Capture the cell that displays the provided text and extract its (x, y) central coordinate. 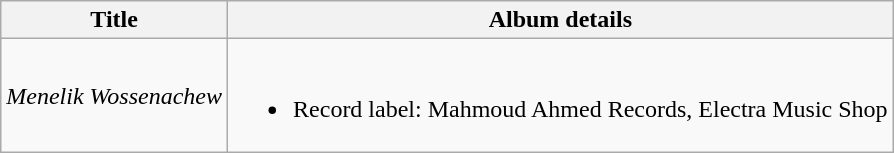
Record label: Mahmoud Ahmed Records, Electra Music Shop (561, 96)
Menelik Wossenachew (114, 96)
Album details (561, 20)
Title (114, 20)
